For the text-containing cell, return its midpoint in [X, Y] coordinate format. 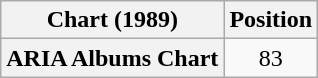
83 [271, 58]
Position [271, 20]
Chart (1989) [112, 20]
ARIA Albums Chart [112, 58]
